Find where the given text appears and provide that cell's center as (x, y) coordinate. 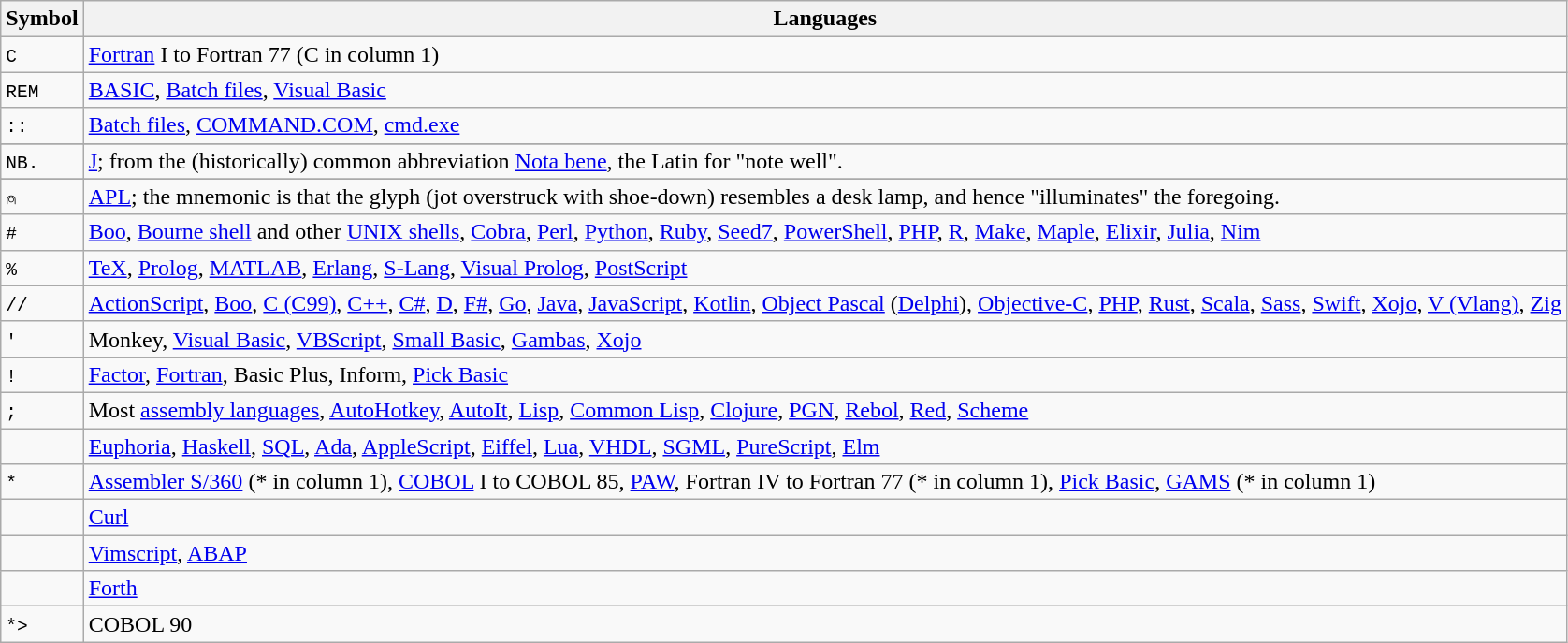
; (42, 410)
NB. (42, 161)
! (42, 374)
Symbol (42, 19)
Euphoria, Haskell, SQL, Ada, AppleScript, Eiffel, Lua, VHDL, SGML, PureScript, Elm (825, 446)
:: (42, 125)
% (42, 268)
Curl (825, 518)
# (42, 232)
J; from the (historically) common abbreviation Nota bene, the Latin for "note well". (825, 161)
* (42, 482)
REM (42, 90)
APL; the mnemonic is that the glyph (jot overstruck with shoe-down) resembles a desk lamp, and hence "illuminates" the foregoing. (825, 197)
BASIC, Batch files, Visual Basic (825, 90)
Forth (825, 589)
Vimscript, ABAP (825, 553)
Boo, Bourne shell and other UNIX shells, Cobra, Perl, Python, Ruby, Seed7, PowerShell, PHP, R, Make, Maple, Elixir, Julia, Nim (825, 232)
Fortran I to Fortran 77 (C in column 1) (825, 54)
Monkey, Visual Basic, VBScript, Small Basic, Gambas, Xojo (825, 339)
Assembler S/360 (* in column 1), COBOL I to COBOL 85, PAW, Fortran IV to Fortran 77 (* in column 1), Pick Basic, GAMS (* in column 1) (825, 482)
// (42, 303)
C (42, 54)
COBOL 90 (825, 624)
Factor, Fortran, Basic Plus, Inform, Pick Basic (825, 374)
⍝ (42, 197)
Most assembly languages, AutoHotkey, AutoIt, Lisp, Common Lisp, Clojure, PGN, Rebol, Red, Scheme (825, 410)
Batch files, COMMAND.COM, cmd.exe (825, 125)
Languages (825, 19)
TeX, Prolog, MATLAB, Erlang, S-Lang, Visual Prolog, PostScript (825, 268)
*> (42, 624)
' (42, 339)
